Scan for the cell matching the given text and deliver its (x, y) coordinate at center. 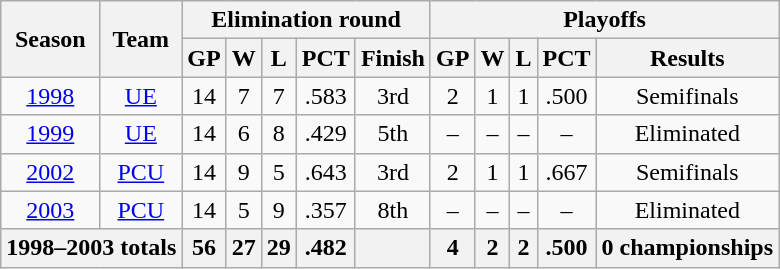
Season (50, 39)
27 (244, 248)
.667 (566, 172)
8th (392, 210)
1998 (50, 96)
Team (141, 39)
1999 (50, 134)
.429 (326, 134)
8 (278, 134)
0 championships (687, 248)
6 (244, 134)
.643 (326, 172)
2002 (50, 172)
Finish (392, 58)
.583 (326, 96)
2003 (50, 210)
Playoffs (604, 20)
Results (687, 58)
.482 (326, 248)
56 (204, 248)
.357 (326, 210)
5th (392, 134)
1998–2003 totals (92, 248)
4 (452, 248)
29 (278, 248)
Elimination round (306, 20)
